Find where the given text appears and provide that cell's center as (X, Y) coordinate. 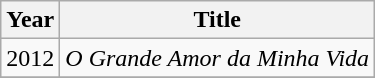
2012 (30, 58)
Title (218, 20)
O Grande Amor da Minha Vida (218, 58)
Year (30, 20)
